Scan for the cell matching the given text and deliver its (x, y) coordinate at center. 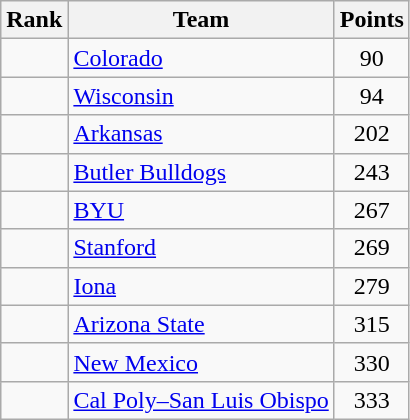
315 (372, 324)
Team (201, 20)
Stanford (201, 248)
243 (372, 172)
BYU (201, 210)
Colorado (201, 58)
Arizona State (201, 324)
Wisconsin (201, 96)
Cal Poly–San Luis Obispo (201, 400)
Arkansas (201, 134)
94 (372, 96)
202 (372, 134)
333 (372, 400)
Points (372, 20)
Rank (34, 20)
Iona (201, 286)
Butler Bulldogs (201, 172)
90 (372, 58)
New Mexico (201, 362)
269 (372, 248)
267 (372, 210)
330 (372, 362)
279 (372, 286)
